Extract the (x, y) coordinate from the center of the cell holding the provided text.  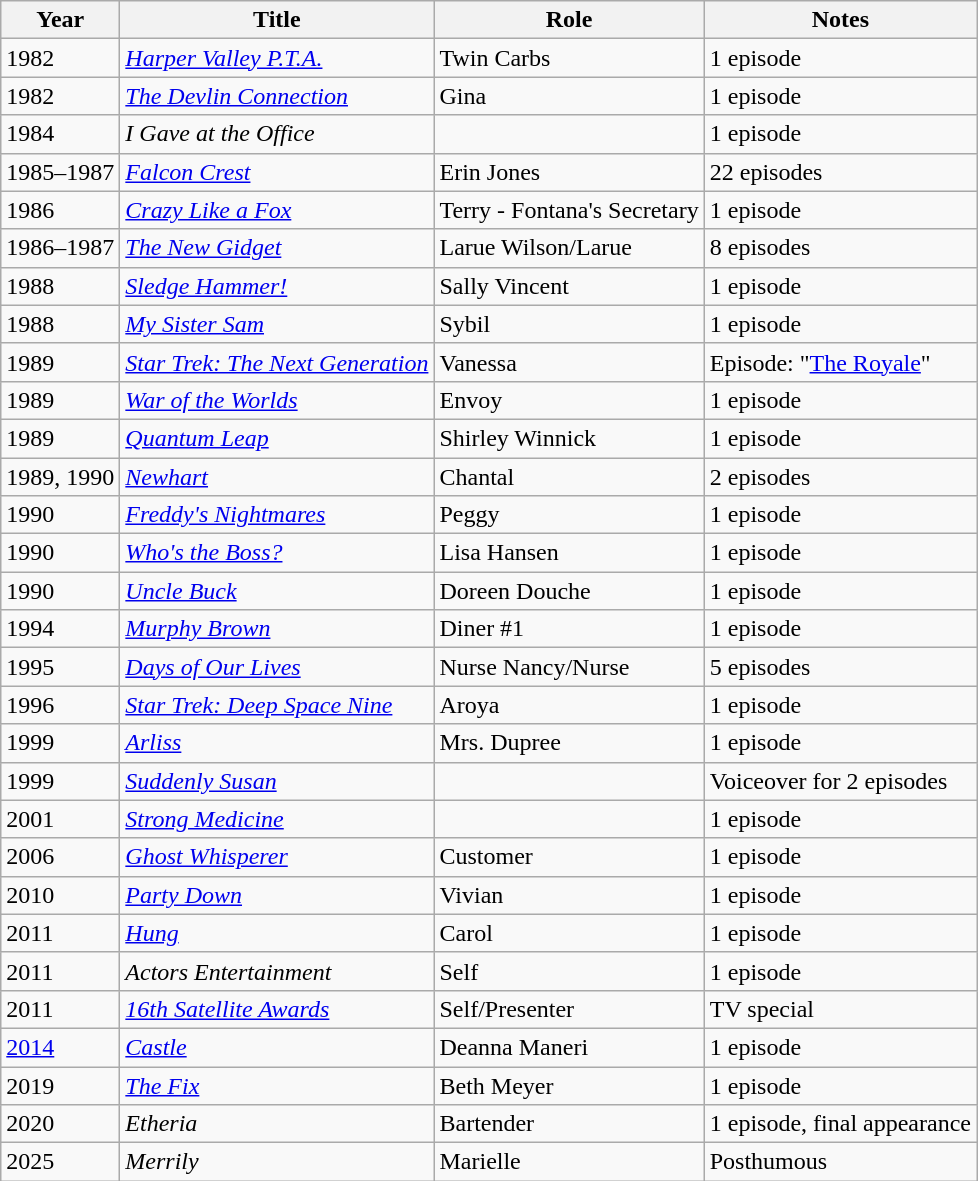
Lisa Hansen (569, 553)
My Sister Sam (277, 324)
The Fix (277, 1085)
1996 (60, 705)
1984 (60, 134)
TV special (840, 1009)
Deanna Maneri (569, 1047)
Days of Our Lives (277, 667)
Merrily (277, 1162)
Year (60, 20)
16th Satellite Awards (277, 1009)
Strong Medicine (277, 819)
1986–1987 (60, 248)
Terry - Fontana's Secretary (569, 210)
2019 (60, 1085)
Actors Entertainment (277, 971)
1 episode, final appearance (840, 1124)
Voiceover for 2 episodes (840, 781)
Gina (569, 96)
Mrs. Dupree (569, 743)
Episode: "The Royale" (840, 362)
8 episodes (840, 248)
Larue Wilson/Larue (569, 248)
Envoy (569, 400)
2006 (60, 857)
I Gave at the Office (277, 134)
Chantal (569, 477)
Who's the Boss? (277, 553)
2001 (60, 819)
Carol (569, 933)
Nurse Nancy/Nurse (569, 667)
22 episodes (840, 172)
Ghost Whisperer (277, 857)
Quantum Leap (277, 438)
Role (569, 20)
Vivian (569, 895)
Crazy Like a Fox (277, 210)
Posthumous (840, 1162)
Party Down (277, 895)
1986 (60, 210)
Star Trek: Deep Space Nine (277, 705)
Sybil (569, 324)
Shirley Winnick (569, 438)
1989, 1990 (60, 477)
Title (277, 20)
Marielle (569, 1162)
Sledge Hammer! (277, 286)
Twin Carbs (569, 58)
1995 (60, 667)
1994 (60, 629)
Vanessa (569, 362)
2010 (60, 895)
Beth Meyer (569, 1085)
Uncle Buck (277, 591)
Hung (277, 933)
Self (569, 971)
Self/Presenter (569, 1009)
Customer (569, 857)
Arliss (277, 743)
Doreen Douche (569, 591)
Diner #1 (569, 629)
War of the Worlds (277, 400)
2014 (60, 1047)
Freddy's Nightmares (277, 515)
The New Gidget (277, 248)
2 episodes (840, 477)
Newhart (277, 477)
Castle (277, 1047)
1985–1987 (60, 172)
Notes (840, 20)
Erin Jones (569, 172)
The Devlin Connection (277, 96)
Sally Vincent (569, 286)
2025 (60, 1162)
Star Trek: The Next Generation (277, 362)
Murphy Brown (277, 629)
5 episodes (840, 667)
Peggy (569, 515)
Bartender (569, 1124)
Falcon Crest (277, 172)
Harper Valley P.T.A. (277, 58)
2020 (60, 1124)
Aroya (569, 705)
Etheria (277, 1124)
Suddenly Susan (277, 781)
